For the text-containing cell, return its midpoint in (X, Y) coordinate format. 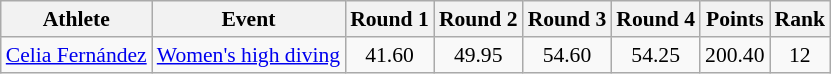
Round 1 (390, 19)
Rank (800, 19)
Women's high diving (248, 55)
Athlete (76, 19)
Round 2 (478, 19)
54.60 (568, 55)
54.25 (656, 55)
Celia Fernández (76, 55)
12 (800, 55)
Event (248, 19)
41.60 (390, 55)
Round 3 (568, 19)
Round 4 (656, 19)
200.40 (734, 55)
49.95 (478, 55)
Points (734, 19)
